Identify which cell holds the provided text, then report its [X, Y] central coordinate. 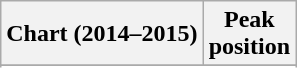
Peakposition [249, 34]
Chart (2014–2015) [102, 34]
